Return the [X, Y] coordinate for the center point of the cell that contains the specified text.  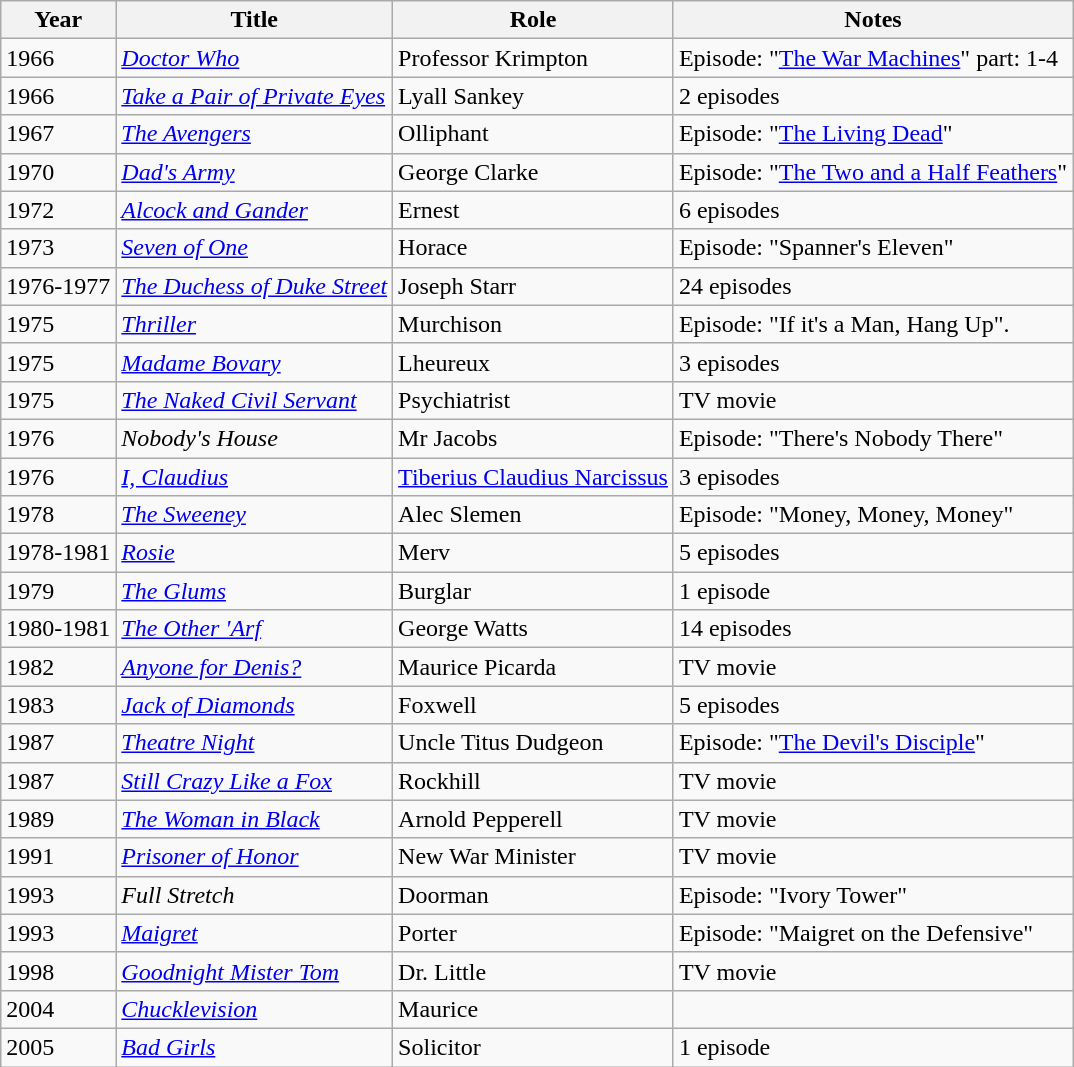
1978 [58, 515]
Maigret [254, 933]
Mr Jacobs [534, 438]
1989 [58, 819]
2004 [58, 1009]
Still Crazy Like a Fox [254, 781]
Anyone for Denis? [254, 667]
Murchison [534, 324]
Chucklevision [254, 1009]
Episode: "Spanner's Eleven" [872, 248]
1976-1977 [58, 286]
24 episodes [872, 286]
1970 [58, 172]
1980-1981 [58, 629]
1982 [58, 667]
The Woman in Black [254, 819]
Merv [534, 553]
Joseph Starr [534, 286]
Full Stretch [254, 895]
Solicitor [534, 1047]
Psychiatrist [534, 400]
I, Claudius [254, 477]
Goodnight Mister Tom [254, 971]
2005 [58, 1047]
Episode: "The Living Dead" [872, 134]
Notes [872, 20]
Alcock and Gander [254, 210]
Tiberius Claudius Narcissus [534, 477]
Episode: "There's Nobody There" [872, 438]
New War Minister [534, 857]
Role [534, 20]
The Duchess of Duke Street [254, 286]
Episode: "The Devil's Disciple" [872, 743]
Lyall Sankey [534, 96]
Porter [534, 933]
Year [58, 20]
Maurice Picarda [534, 667]
6 episodes [872, 210]
George Clarke [534, 172]
1978-1981 [58, 553]
2 episodes [872, 96]
Alec Slemen [534, 515]
Theatre Night [254, 743]
14 episodes [872, 629]
Jack of Diamonds [254, 705]
Thriller [254, 324]
Olliphant [534, 134]
1967 [58, 134]
The Naked Civil Servant [254, 400]
George Watts [534, 629]
Rosie [254, 553]
Dr. Little [534, 971]
1979 [58, 591]
Episode: "Maigret on the Defensive" [872, 933]
Episode: "If it's a Man, Hang Up". [872, 324]
The Other 'Arf [254, 629]
Bad Girls [254, 1047]
1998 [58, 971]
Rockhill [534, 781]
Prisoner of Honor [254, 857]
Madame Bovary [254, 362]
The Sweeney [254, 515]
Burglar [534, 591]
1983 [58, 705]
Arnold Pepperell [534, 819]
1991 [58, 857]
Episode: "Money, Money, Money" [872, 515]
Maurice [534, 1009]
Horace [534, 248]
Episode: "The Two and a Half Feathers" [872, 172]
1973 [58, 248]
Title [254, 20]
Doorman [534, 895]
Episode: "The War Machines" part: 1-4 [872, 58]
Dad's Army [254, 172]
1972 [58, 210]
Foxwell [534, 705]
Episode: "Ivory Tower" [872, 895]
Professor Krimpton [534, 58]
The Glums [254, 591]
The Avengers [254, 134]
Seven of One [254, 248]
Ernest [534, 210]
Nobody's House [254, 438]
Uncle Titus Dudgeon [534, 743]
Doctor Who [254, 58]
Lheureux [534, 362]
Take a Pair of Private Eyes [254, 96]
